Capture the cell that displays the provided text and extract its [x, y] central coordinate. 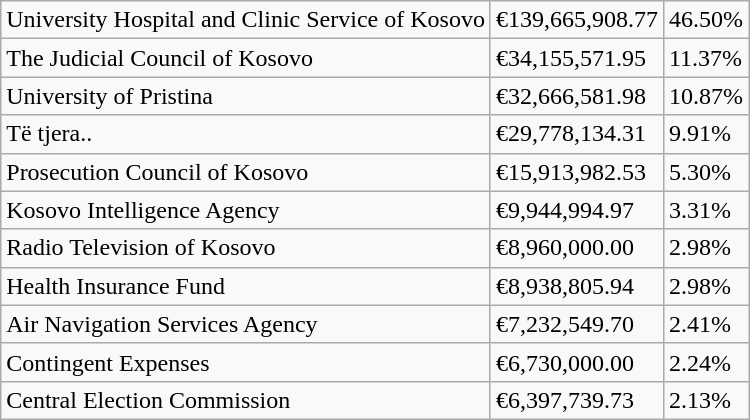
2.41% [706, 324]
€29,778,134.31 [576, 134]
11.37% [706, 58]
Kosovo Intelligence Agency [246, 210]
3.31% [706, 210]
5.30% [706, 172]
The Judicial Council of Kosovo [246, 58]
Të tjera.. [246, 134]
Air Navigation Services Agency [246, 324]
€6,397,739.73 [576, 400]
€7,232,549.70 [576, 324]
46.50% [706, 20]
2.13% [706, 400]
University of Pristina [246, 96]
2.24% [706, 362]
€9,944,994.97 [576, 210]
Health Insurance Fund [246, 286]
€8,960,000.00 [576, 248]
9.91% [706, 134]
Radio Television of Kosovo [246, 248]
University Hospital and Clinic Service of Kosovo [246, 20]
€32,666,581.98 [576, 96]
€34,155,571.95 [576, 58]
€6,730,000.00 [576, 362]
Contingent Expenses [246, 362]
Prosecution Council of Kosovo [246, 172]
€15,913,982.53 [576, 172]
10.87% [706, 96]
€8,938,805.94 [576, 286]
Central Election Commission [246, 400]
€139,665,908.77 [576, 20]
